Scan for the cell matching the given text and deliver its (x, y) coordinate at center. 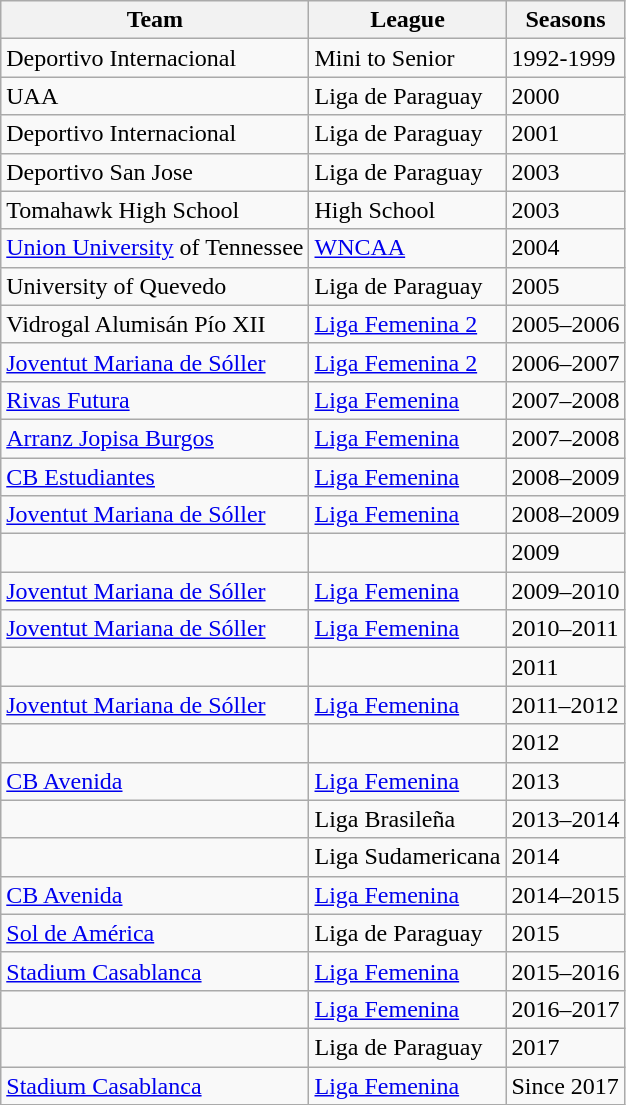
High School (408, 210)
1992-1999 (566, 58)
Since 2017 (566, 1085)
2013–2014 (566, 819)
2015–2016 (566, 971)
2011–2012 (566, 705)
Liga Brasileña (408, 819)
Vidrogal Alumisán Pío XII (155, 324)
WNCAA (408, 248)
Rivas Futura (155, 400)
2001 (566, 134)
2011 (566, 667)
Arranz Jopisa Burgos (155, 438)
2005 (566, 286)
University of Quevedo (155, 286)
Union University of Tennessee (155, 248)
Tomahawk High School (155, 210)
2015 (566, 933)
UAA (155, 96)
Liga Sudamericana (408, 857)
2009–2010 (566, 591)
Seasons (566, 20)
2004 (566, 248)
CB Estudiantes (155, 477)
2014 (566, 857)
2005–2006 (566, 324)
2010–2011 (566, 629)
2014–2015 (566, 895)
Team (155, 20)
2016–2017 (566, 1009)
2013 (566, 781)
2006–2007 (566, 362)
Mini to Senior (408, 58)
2000 (566, 96)
Sol de América (155, 933)
2009 (566, 553)
League (408, 20)
2017 (566, 1047)
Deportivo San Jose (155, 172)
2012 (566, 743)
